Extract the [x, y] coordinate from the center of the cell holding the provided text.  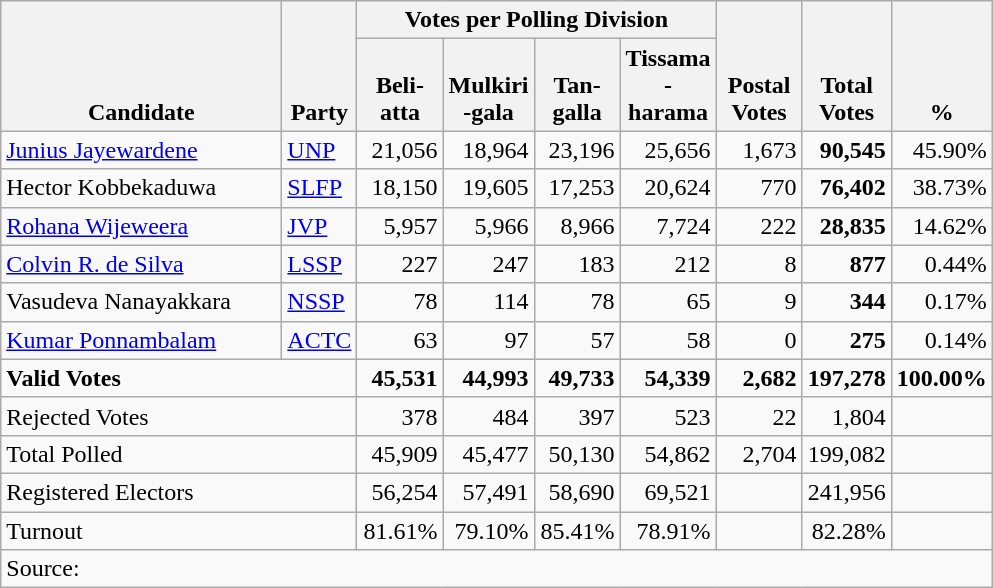
344 [846, 302]
NSSP [320, 302]
397 [577, 416]
20,624 [668, 188]
Kumar Ponnambalam [142, 340]
Party [320, 66]
57,491 [488, 492]
770 [759, 188]
241,956 [846, 492]
49,733 [577, 378]
Colvin R. de Silva [142, 264]
Votes per Polling Division [536, 20]
81.61% [400, 531]
ACTC [320, 340]
54,339 [668, 378]
Total Votes [846, 66]
78.91% [668, 531]
Total Polled [179, 454]
85.41% [577, 531]
18,150 [400, 188]
5,957 [400, 226]
0.17% [942, 302]
23,196 [577, 150]
Junius Jayewardene [142, 150]
54,862 [668, 454]
25,656 [668, 150]
90,545 [846, 150]
8 [759, 264]
UNP [320, 150]
Valid Votes [179, 378]
63 [400, 340]
9 [759, 302]
Vasudeva Nanayakkara [142, 302]
JVP [320, 226]
76,402 [846, 188]
877 [846, 264]
183 [577, 264]
7,724 [668, 226]
378 [400, 416]
Tan-galla [577, 85]
227 [400, 264]
Turnout [179, 531]
5,966 [488, 226]
Registered Electors [179, 492]
65 [668, 302]
Source: [497, 569]
45,477 [488, 454]
% [942, 66]
58,690 [577, 492]
523 [668, 416]
69,521 [668, 492]
222 [759, 226]
82.28% [846, 531]
1,804 [846, 416]
97 [488, 340]
28,835 [846, 226]
2,682 [759, 378]
19,605 [488, 188]
Tissama-harama [668, 85]
Hector Kobbekaduwa [142, 188]
484 [488, 416]
56,254 [400, 492]
79.10% [488, 531]
57 [577, 340]
212 [668, 264]
Mulkiri-gala [488, 85]
LSSP [320, 264]
45.90% [942, 150]
PostalVotes [759, 66]
44,993 [488, 378]
1,673 [759, 150]
58 [668, 340]
8,966 [577, 226]
275 [846, 340]
38.73% [942, 188]
0.44% [942, 264]
45,909 [400, 454]
0.14% [942, 340]
114 [488, 302]
100.00% [942, 378]
22 [759, 416]
18,964 [488, 150]
Beli-atta [400, 85]
0 [759, 340]
14.62% [942, 226]
197,278 [846, 378]
SLFP [320, 188]
199,082 [846, 454]
17,253 [577, 188]
247 [488, 264]
2,704 [759, 454]
Candidate [142, 66]
Rejected Votes [179, 416]
21,056 [400, 150]
50,130 [577, 454]
Rohana Wijeweera [142, 226]
45,531 [400, 378]
